Pinpoint the cell where the given text exists, returning its (x, y) midpoint coordinate. 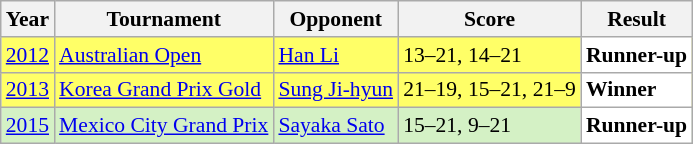
Sung Ji-hyun (336, 90)
2015 (28, 126)
Year (28, 19)
15–21, 9–21 (490, 126)
Australian Open (164, 55)
Result (636, 19)
Tournament (164, 19)
Han Li (336, 55)
2012 (28, 55)
Score (490, 19)
Mexico City Grand Prix (164, 126)
Winner (636, 90)
21–19, 15–21, 21–9 (490, 90)
Korea Grand Prix Gold (164, 90)
Sayaka Sato (336, 126)
2013 (28, 90)
13–21, 14–21 (490, 55)
Opponent (336, 19)
